Capture the cell that displays the provided text and extract its [X, Y] central coordinate. 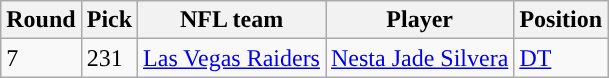
Nesta Jade Silvera [420, 58]
Pick [109, 20]
Las Vegas Raiders [232, 58]
Round [41, 20]
NFL team [232, 20]
7 [41, 58]
Player [420, 20]
231 [109, 58]
DT [561, 58]
Position [561, 20]
